Pinpoint the cell where the given text exists, returning its [x, y] midpoint coordinate. 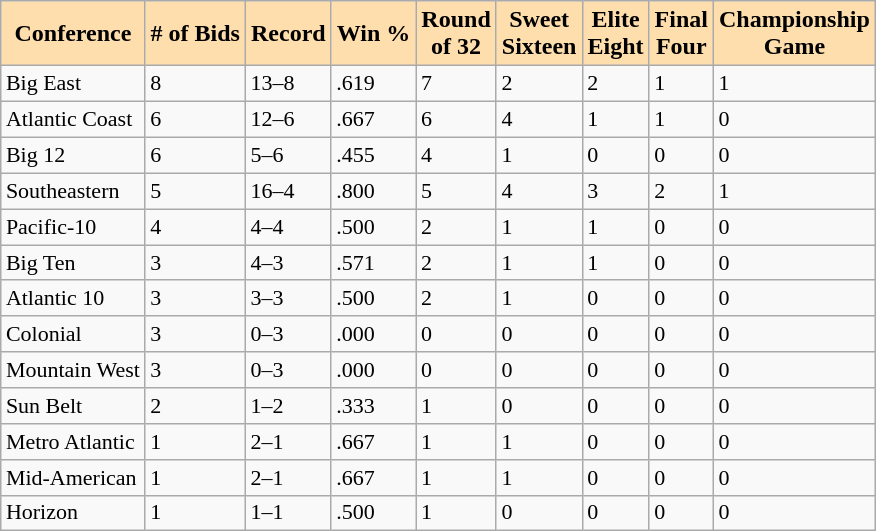
Metro Atlantic [73, 441]
Atlantic Coast [73, 120]
Mid-American [73, 477]
.455 [374, 155]
8 [195, 84]
# of Bids [195, 34]
16–4 [288, 191]
.571 [374, 263]
4–3 [288, 263]
4–4 [288, 227]
1–1 [288, 513]
Sun Belt [73, 406]
5–6 [288, 155]
Mountain West [73, 370]
.619 [374, 84]
Colonial [73, 334]
.800 [374, 191]
1–2 [288, 406]
Final Four [681, 34]
Horizon [73, 513]
7 [456, 84]
Southeastern [73, 191]
13–8 [288, 84]
Win % [374, 34]
Pacific-10 [73, 227]
Big East [73, 84]
Atlantic 10 [73, 298]
3–3 [288, 298]
Championship Game [794, 34]
12–6 [288, 120]
Big 12 [73, 155]
Round of 32 [456, 34]
Record [288, 34]
Conference [73, 34]
.333 [374, 406]
Elite Eight [616, 34]
Big Ten [73, 263]
Sweet Sixteen [539, 34]
